For the text-containing cell, return its midpoint in [x, y] coordinate format. 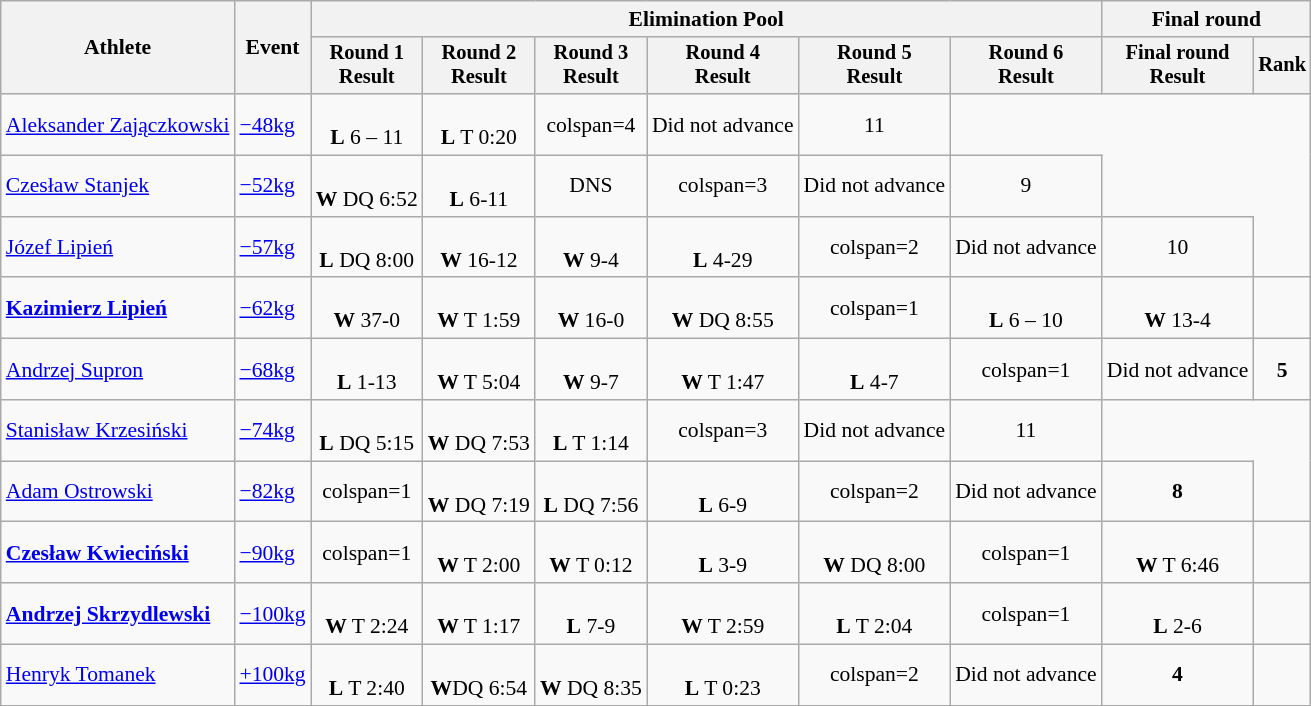
Final round [1206, 19]
W 16-12 [479, 248]
L DQ 8:00 [367, 248]
Round 1Result [367, 66]
Henryk Tomanek [118, 676]
−62kg [272, 308]
W T 5:04 [479, 370]
W T 2:24 [367, 614]
Józef Lipień [118, 248]
W T 1:47 [723, 370]
Round 4Result [723, 66]
L 1-13 [367, 370]
Czesław Kwieciński [118, 552]
L T 2:04 [875, 614]
−57kg [272, 248]
Rank [1282, 66]
W T 2:59 [723, 614]
L DQ 7:56 [591, 492]
Kazimierz Lipień [118, 308]
Czesław Stanjek [118, 186]
−68kg [272, 370]
Athlete [118, 48]
−52kg [272, 186]
L 2-6 [1178, 614]
W DQ 8:00 [875, 552]
Adam Ostrowski [118, 492]
L T 1:14 [591, 430]
DNS [591, 186]
W T 2:00 [479, 552]
W 16-0 [591, 308]
W 37-0 [367, 308]
L 6 – 11 [367, 124]
L 6-9 [723, 492]
Round 3Result [591, 66]
10 [1178, 248]
8 [1178, 492]
L 7-9 [591, 614]
L T 2:40 [367, 676]
Round 6Result [1026, 66]
L T 0:23 [723, 676]
Round 5Result [875, 66]
L 6 – 10 [1026, 308]
+100kg [272, 676]
W DQ 7:53 [479, 430]
L T 0:20 [479, 124]
L 3-9 [723, 552]
L 6-11 [479, 186]
W T 1:59 [479, 308]
Andrzej Skrzydlewski [118, 614]
−100kg [272, 614]
Round 2Result [479, 66]
W DQ 8:35 [591, 676]
W 9-4 [591, 248]
Stanisław Krzesiński [118, 430]
W 13-4 [1178, 308]
W DQ 7:19 [479, 492]
colspan=4 [591, 124]
Event [272, 48]
W T 0:12 [591, 552]
Elimination Pool [706, 19]
Final roundResult [1178, 66]
L 4-29 [723, 248]
5 [1282, 370]
−74kg [272, 430]
W 9-7 [591, 370]
L 4-7 [875, 370]
Aleksander Zajączkowski [118, 124]
W DQ 8:55 [723, 308]
W T 1:17 [479, 614]
−82kg [272, 492]
−48kg [272, 124]
9 [1026, 186]
W T 6:46 [1178, 552]
WDQ 6:54 [479, 676]
4 [1178, 676]
Andrzej Supron [118, 370]
−90kg [272, 552]
W DQ 6:52 [367, 186]
L DQ 5:15 [367, 430]
